Pinpoint the cell where the given text exists, returning its (x, y) midpoint coordinate. 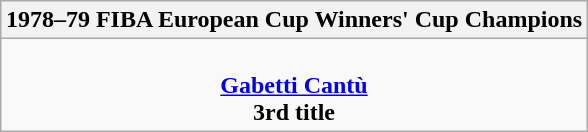
Gabetti Cantù 3rd title (294, 85)
1978–79 FIBA European Cup Winners' Cup Champions (294, 20)
